Return the (X, Y) coordinate for the center point of the cell that contains the specified text.  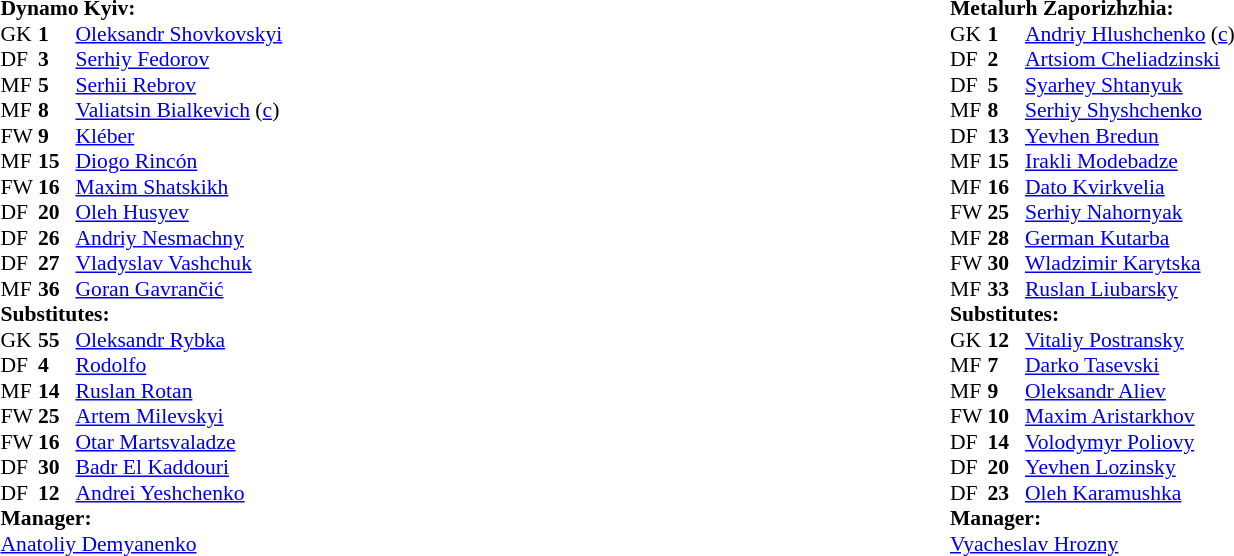
Oleksandr Shovkovskyi (180, 34)
Badr El Kaddouri (180, 467)
4 (57, 365)
Valiatsin Bialkevich (c) (180, 111)
Serhii Rebrov (180, 85)
Manager: (141, 519)
Artem Milevskyi (180, 417)
Rodolfo (180, 365)
Vladyslav Vashchuk (180, 263)
2 (1006, 59)
23 (1006, 493)
Oleksandr Rybka (180, 340)
Maxim Shatskikh (180, 187)
Ruslan Rotan (180, 391)
Goran Gavrančić (180, 289)
10 (1006, 417)
Otar Martsvaladze (180, 442)
Kléber (180, 136)
3 (57, 59)
33 (1006, 289)
Serhiy Fedorov (180, 59)
Diogo Rincón (180, 161)
28 (1006, 238)
36 (57, 289)
Andriy Nesmachny (180, 238)
26 (57, 238)
13 (1006, 136)
7 (1006, 365)
55 (57, 340)
27 (57, 263)
Substitutes: (141, 315)
Oleh Husyev (180, 213)
Andrei Yeshchenko (180, 493)
